Provide the [x, y] coordinate of the cell's center where the given text is located.  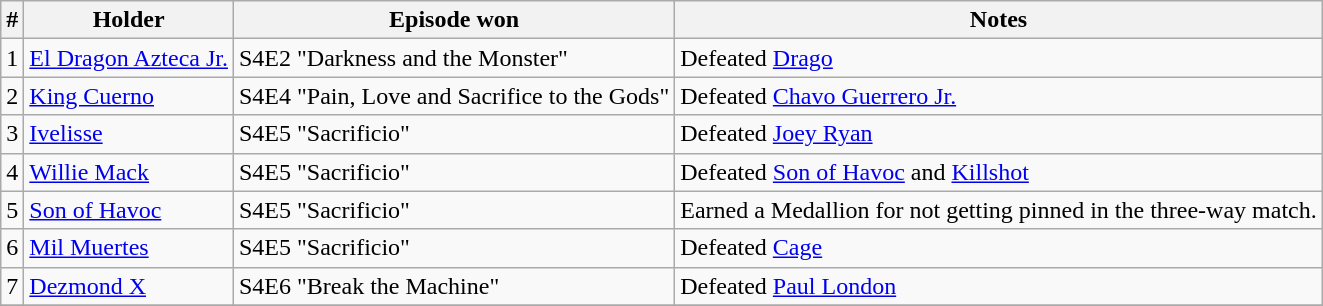
Son of Havoc [129, 210]
Mil Muertes [129, 248]
Defeated Paul London [999, 286]
Episode won [454, 20]
2 [12, 96]
1 [12, 58]
# [12, 20]
S4E4 "Pain, Love and Sacrifice to the Gods" [454, 96]
S4E6 "Break the Machine" [454, 286]
Defeated Cage [999, 248]
Ivelisse [129, 134]
3 [12, 134]
S4E2 "Darkness and the Monster" [454, 58]
Defeated Drago [999, 58]
4 [12, 172]
Defeated Son of Havoc and Killshot [999, 172]
Earned a Medallion for not getting pinned in the three-way match. [999, 210]
Notes [999, 20]
Defeated Chavo Guerrero Jr. [999, 96]
Holder [129, 20]
King Cuerno [129, 96]
Dezmond X [129, 286]
El Dragon Azteca Jr. [129, 58]
6 [12, 248]
7 [12, 286]
Defeated Joey Ryan [999, 134]
5 [12, 210]
Willie Mack [129, 172]
